Capture the cell that displays the provided text and extract its (X, Y) central coordinate. 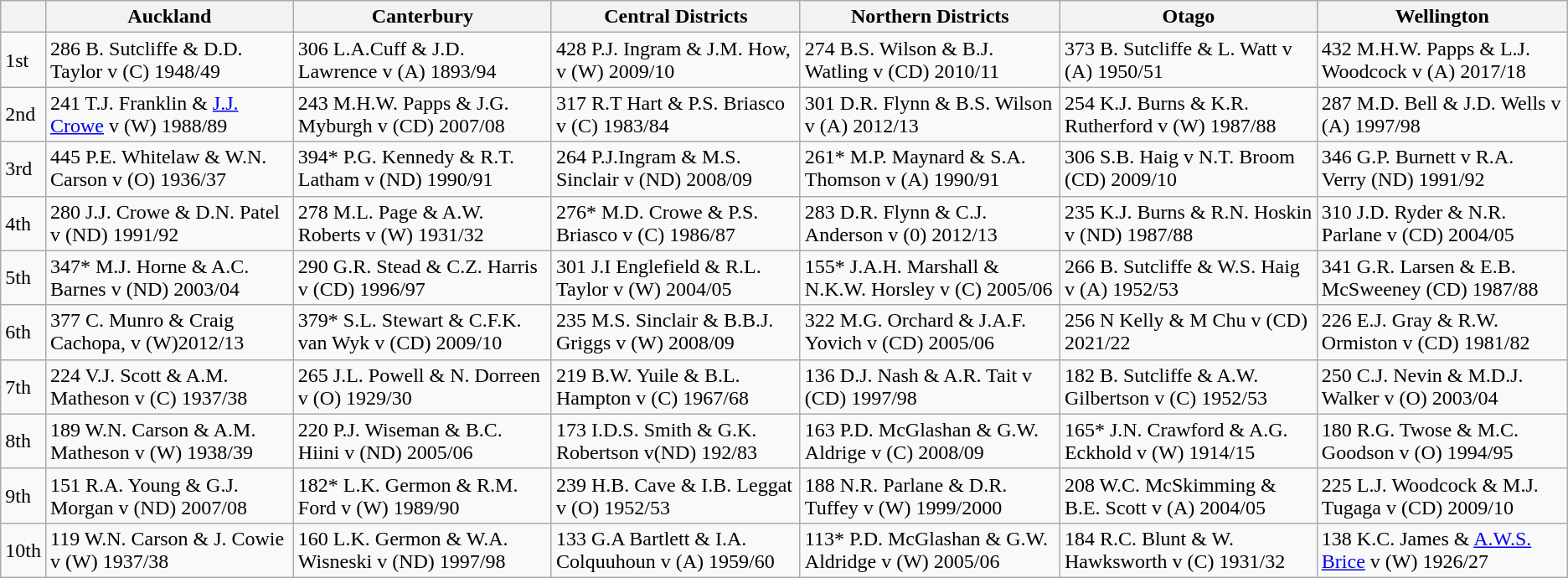
280 J.J. Crowe & D.N. Patel v (ND) 1991/92 (169, 223)
4th (23, 223)
5th (23, 278)
264 P.J.Ingram & M.S. Sinclair v (ND) 2008/09 (675, 169)
173 I.D.S. Smith & G.K. Robertson v(ND) 192/83 (675, 441)
136 D.J. Nash & A.R. Tait v (CD) 1997/98 (930, 387)
Auckland (169, 17)
119 W.N. Carson & J. Cowie v (W) 1937/38 (169, 550)
306 L.A.Cuff & J.D. Lawrence v (A) 1893/94 (422, 60)
373 B. Sutcliffe & L. Watt v (A) 1950/51 (1188, 60)
432 M.H.W. Papps & L.J. Woodcock v (A) 2017/18 (1442, 60)
Central Districts (675, 17)
310 J.D. Ryder & N.R. Parlane v (CD) 2004/05 (1442, 223)
428 P.J. Ingram & J.M. How, v (W) 2009/10 (675, 60)
301 D.R. Flynn & B.S. Wilson v (A) 2012/13 (930, 114)
188 N.R. Parlane & D.R. Tuffey v (W) 1999/2000 (930, 496)
7th (23, 387)
254 K.J. Burns & K.R. Rutherford v (W) 1987/88 (1188, 114)
Wellington (1442, 17)
3rd (23, 169)
9th (23, 496)
235 M.S. Sinclair & B.B.J. Griggs v (W) 2008/09 (675, 332)
160 L.K. Germon & W.A. Wisneski v (ND) 1997/98 (422, 550)
224 V.J. Scott & A.M. Matheson v (C) 1937/38 (169, 387)
Canterbury (422, 17)
Northern Districts (930, 17)
287 M.D. Bell & J.D. Wells v (A) 1997/98 (1442, 114)
306 S.B. Haig v N.T. Broom (CD) 2009/10 (1188, 169)
235 K.J. Burns & R.N. Hoskin v (ND) 1987/88 (1188, 223)
445 P.E. Whitelaw & W.N. Carson v (O) 1936/37 (169, 169)
220 P.J. Wiseman & B.C. Hiini v (ND) 2005/06 (422, 441)
256 N Kelly & M Chu v (CD) 2021/22 (1188, 332)
1st (23, 60)
286 B. Sutcliffe & D.D. Taylor v (C) 1948/49 (169, 60)
163 P.D. McGlashan & G.W. Aldrige v (C) 2008/09 (930, 441)
6th (23, 332)
265 J.L. Powell & N. Dorreen v (O) 1929/30 (422, 387)
278 M.L. Page & A.W. Roberts v (W) 1931/32 (422, 223)
250 C.J. Nevin & M.D.J. Walker v (O) 2003/04 (1442, 387)
347* M.J. Horne & A.C. Barnes v (ND) 2003/04 (169, 278)
189 W.N. Carson & A.M. Matheson v (W) 1938/39 (169, 441)
266 B. Sutcliffe & W.S. Haig v (A) 1952/53 (1188, 278)
2nd (23, 114)
301 J.I Englefield & R.L. Taylor v (W) 2004/05 (675, 278)
226 E.J. Gray & R.W. Ormiston v (CD) 1981/82 (1442, 332)
208 W.C. McSkimming & B.E. Scott v (A) 2004/05 (1188, 496)
283 D.R. Flynn & C.J. Anderson v (0) 2012/13 (930, 223)
165* J.N. Crawford & A.G. Eckhold v (W) 1914/15 (1188, 441)
8th (23, 441)
394* P.G. Kennedy & R.T. Latham v (ND) 1990/91 (422, 169)
155* J.A.H. Marshall & N.K.W. Horsley v (C) 2005/06 (930, 278)
184 R.C. Blunt & W. Hawksworth v (C) 1931/32 (1188, 550)
151 R.A. Young & G.J. Morgan v (ND) 2007/08 (169, 496)
219 B.W. Yuile & B.L. Hampton v (C) 1967/68 (675, 387)
133 G.A Bartlett & I.A. Colquuhoun v (A) 1959/60 (675, 550)
261* M.P. Maynard & S.A. Thomson v (A) 1990/91 (930, 169)
317 R.T Hart & P.S. Briasco v (C) 1983/84 (675, 114)
379* S.L. Stewart & C.F.K. van Wyk v (CD) 2009/10 (422, 332)
276* M.D. Crowe & P.S. Briasco v (C) 1986/87 (675, 223)
241 T.J. Franklin & J.J. Crowe v (W) 1988/89 (169, 114)
182* L.K. Germon & R.M. Ford v (W) 1989/90 (422, 496)
225 L.J. Woodcock & M.J. Tugaga v (CD) 2009/10 (1442, 496)
346 G.P. Burnett v R.A. Verry (ND) 1991/92 (1442, 169)
182 B. Sutcliffe & A.W. Gilbertson v (C) 1952/53 (1188, 387)
341 G.R. Larsen & E.B. McSweeney (CD) 1987/88 (1442, 278)
243 M.H.W. Papps & J.G. Myburgh v (CD) 2007/08 (422, 114)
322 M.G. Orchard & J.A.F. Yovich v (CD) 2005/06 (930, 332)
138 K.C. James & A.W.S. Brice v (W) 1926/27 (1442, 550)
274 B.S. Wilson & B.J. Watling v (CD) 2010/11 (930, 60)
377 C. Munro & Craig Cachopa, v (W)2012/13 (169, 332)
113* P.D. McGlashan & G.W. Aldridge v (W) 2005/06 (930, 550)
Otago (1188, 17)
239 H.B. Cave & I.B. Leggat v (O) 1952/53 (675, 496)
10th (23, 550)
180 R.G. Twose & M.C. Goodson v (O) 1994/95 (1442, 441)
290 G.R. Stead & C.Z. Harris v (CD) 1996/97 (422, 278)
